Output the [x, y] coordinate of the center of the cell containing the given text.  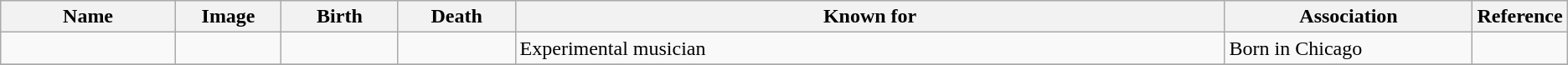
Death [456, 17]
Name [89, 17]
Association [1349, 17]
Reference [1519, 17]
Birth [340, 17]
Born in Chicago [1349, 48]
Experimental musician [869, 48]
Known for [869, 17]
Image [228, 17]
